Locate the cell with the specified text and output its (x, y) center coordinate. 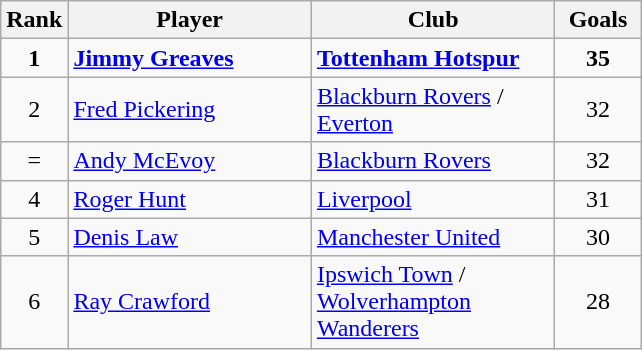
5 (34, 237)
Player (190, 20)
Blackburn Rovers (433, 161)
30 (598, 237)
28 (598, 302)
6 (34, 302)
Ray Crawford (190, 302)
Manchester United (433, 237)
35 (598, 58)
Tottenham Hotspur (433, 58)
Club (433, 20)
1 (34, 58)
Jimmy Greaves (190, 58)
31 (598, 199)
Liverpool (433, 199)
2 (34, 110)
Ipswich Town / Wolverhampton Wanderers (433, 302)
4 (34, 199)
Andy McEvoy (190, 161)
Fred Pickering (190, 110)
Goals (598, 20)
Rank (34, 20)
Denis Law (190, 237)
Blackburn Rovers / Everton (433, 110)
Roger Hunt (190, 199)
= (34, 161)
